Return the (x, y) coordinate for the center point of the cell that contains the specified text.  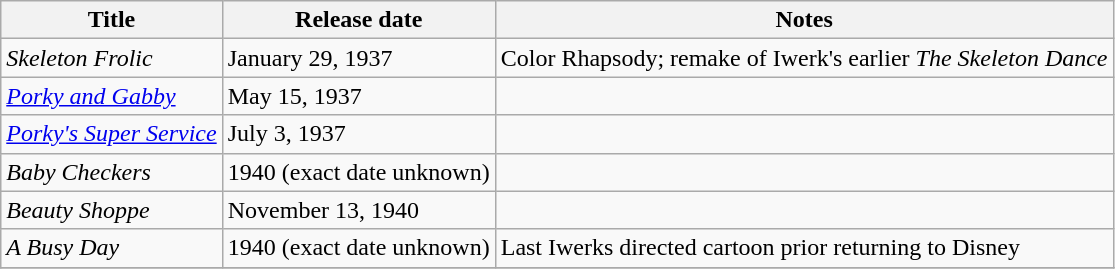
July 3, 1937 (358, 134)
A Busy Day (112, 248)
November 13, 1940 (358, 210)
May 15, 1937 (358, 96)
Skeleton Frolic (112, 58)
Beauty Shoppe (112, 210)
Notes (804, 20)
Baby Checkers (112, 172)
Release date (358, 20)
Title (112, 20)
Porky's Super Service (112, 134)
Last Iwerks directed cartoon prior returning to Disney (804, 248)
January 29, 1937 (358, 58)
Porky and Gabby (112, 96)
Color Rhapsody; remake of Iwerk's earlier The Skeleton Dance (804, 58)
